Provide the (x, y) coordinate of the cell's center where the given text is located.  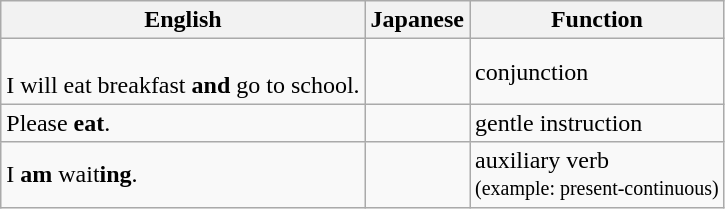
Function (598, 20)
Please eat. (183, 123)
auxiliary verb (example: present-continuous) (598, 174)
gentle instruction (598, 123)
Japanese (417, 20)
I am waiting. (183, 174)
I will eat breakfast and go to school. (183, 72)
conjunction (598, 72)
English (183, 20)
